Capture the cell that displays the provided text and extract its [x, y] central coordinate. 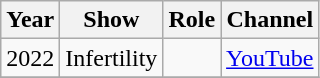
Infertility [112, 58]
YouTube [270, 58]
Role [192, 20]
Channel [270, 20]
2022 [30, 58]
Show [112, 20]
Year [30, 20]
